Capture the cell that displays the provided text and extract its [x, y] central coordinate. 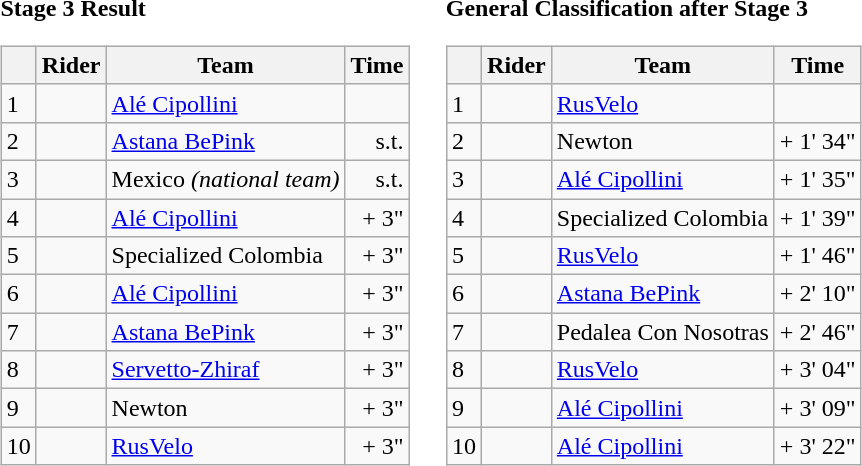
+ 1' 46" [818, 256]
+ 1' 34" [818, 141]
+ 3' 04" [818, 370]
Mexico (national team) [226, 179]
Pedalea Con Nosotras [662, 332]
+ 2' 10" [818, 294]
+ 1' 35" [818, 179]
Servetto-Zhiraf [226, 370]
+ 2' 46" [818, 332]
+ 3' 09" [818, 408]
+ 1' 39" [818, 217]
+ 3' 22" [818, 446]
